Detect which cell encompasses the target text, then output its (x, y) center coordinate. 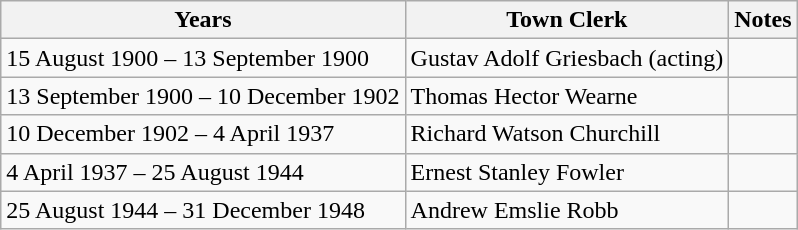
15 August 1900 – 13 September 1900 (203, 58)
Richard Watson Churchill (567, 134)
Years (203, 20)
10 December 1902 – 4 April 1937 (203, 134)
Andrew Emslie Robb (567, 210)
Ernest Stanley Fowler (567, 172)
Notes (763, 20)
Gustav Adolf Griesbach (acting) (567, 58)
4 April 1937 – 25 August 1944 (203, 172)
Town Clerk (567, 20)
Thomas Hector Wearne (567, 96)
25 August 1944 – 31 December 1948 (203, 210)
13 September 1900 – 10 December 1902 (203, 96)
